Identify which cell holds the provided text, then report its [x, y] central coordinate. 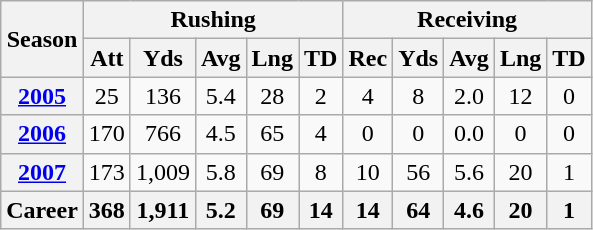
136 [162, 96]
5.4 [220, 96]
Career [42, 210]
173 [106, 172]
Receiving [467, 20]
5.2 [220, 210]
2007 [42, 172]
4.5 [220, 134]
65 [272, 134]
766 [162, 134]
2 [320, 96]
368 [106, 210]
Rec [368, 58]
Season [42, 39]
Rushing [213, 20]
10 [368, 172]
5.8 [220, 172]
2.0 [470, 96]
28 [272, 96]
170 [106, 134]
2005 [42, 96]
64 [418, 210]
2006 [42, 134]
1,009 [162, 172]
4.6 [470, 210]
5.6 [470, 172]
25 [106, 96]
1,911 [162, 210]
56 [418, 172]
12 [520, 96]
Att [106, 58]
0.0 [470, 134]
